Return (x, y) of the center of cell containing provided text 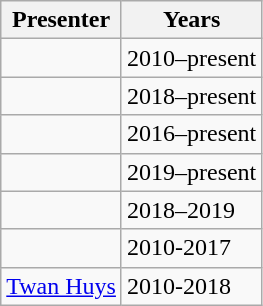
2010-2018 (191, 286)
2010–present (191, 58)
2010-2017 (191, 248)
2018–2019 (191, 210)
2018–present (191, 96)
Presenter (62, 20)
2016–present (191, 134)
2019–present (191, 172)
Twan Huys (62, 286)
Years (191, 20)
